Output the (X, Y) coordinate of the center of the cell containing the given text.  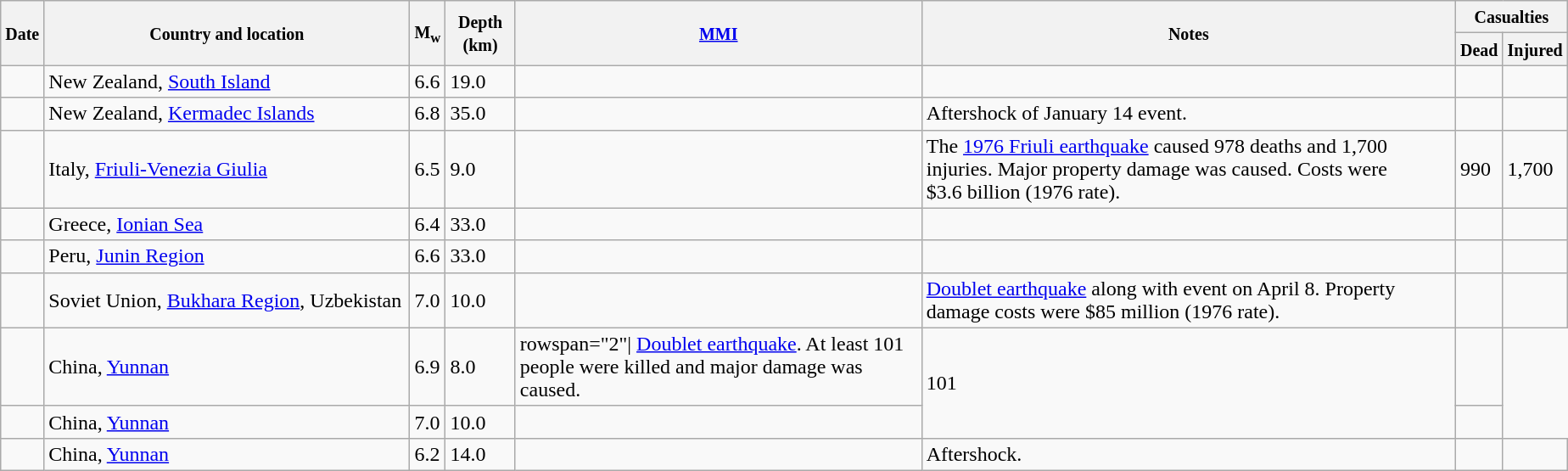
rowspan="2"| Doublet earthquake. At least 101 people were killed and major damage was caused. (718, 367)
New Zealand, Kermadec Islands (227, 114)
Aftershock of January 14 event. (1188, 114)
6.9 (428, 367)
MMI (718, 33)
14.0 (480, 454)
Soviet Union, Bukhara Region, Uzbekistan (227, 300)
990 (1479, 169)
6.5 (428, 169)
Peru, Junin Region (227, 256)
9.0 (480, 169)
The 1976 Friuli earthquake caused 978 deaths and 1,700 injuries. Major property damage was caused. Costs were $3.6 billion (1976 rate). (1188, 169)
Dead (1479, 49)
6.4 (428, 224)
Italy, Friuli-Venezia Giulia (227, 169)
35.0 (480, 114)
Depth (km) (480, 33)
Injured (1535, 49)
6.8 (428, 114)
Doublet earthquake along with event on April 8. Property damage costs were $85 million (1976 rate). (1188, 300)
101 (1188, 383)
8.0 (480, 367)
Notes (1188, 33)
1,700 (1535, 169)
New Zealand, South Island (227, 81)
Mw (428, 33)
Country and location (227, 33)
Aftershock. (1188, 454)
6.2 (428, 454)
Greece, Ionian Sea (227, 224)
Date (22, 33)
19.0 (480, 81)
Casualties (1511, 17)
